For the text-containing cell, return its midpoint in [X, Y] coordinate format. 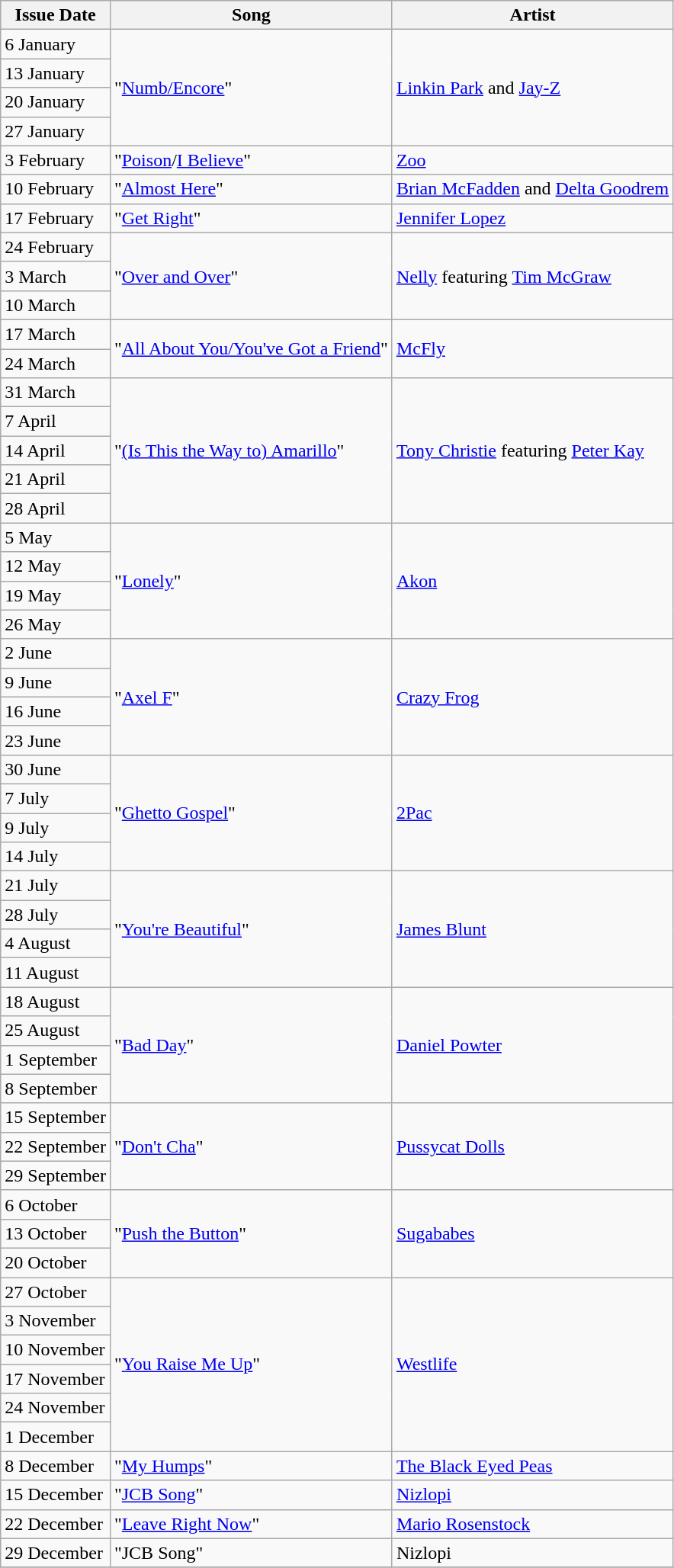
"(Is This the Way to) Amarillo" [251, 451]
12 May [56, 566]
27 January [56, 131]
15 September [56, 1117]
17 March [56, 334]
6 October [56, 1204]
Pussycat Dolls [532, 1146]
16 June [56, 711]
"Push the Button" [251, 1233]
23 June [56, 740]
The Black Eyed Peas [532, 1466]
29 December [56, 1553]
27 October [56, 1292]
"Almost Here" [251, 189]
"Axel F" [251, 697]
Westlife [532, 1364]
15 December [56, 1495]
28 April [56, 508]
Tony Christie featuring Peter Kay [532, 451]
"Bad Day" [251, 1045]
31 March [56, 393]
21 April [56, 479]
20 January [56, 102]
2Pac [532, 813]
19 May [56, 595]
"Poison/I Believe" [251, 160]
8 December [56, 1466]
6 January [56, 44]
22 December [56, 1524]
"All About You/You've Got a Friend" [251, 348]
McFly [532, 348]
"Don't Cha" [251, 1146]
8 September [56, 1089]
10 February [56, 189]
Artist [532, 15]
7 April [56, 422]
28 July [56, 915]
"You Raise Me Up" [251, 1364]
Brian McFadden and Delta Goodrem [532, 189]
22 September [56, 1146]
14 July [56, 857]
9 July [56, 827]
Linkin Park and Jay-Z [532, 88]
13 January [56, 73]
"Numb/Encore" [251, 88]
7 July [56, 798]
Issue Date [56, 15]
11 August [56, 973]
20 October [56, 1262]
Mario Rosenstock [532, 1524]
"Over and Over" [251, 276]
"Get Right" [251, 218]
1 September [56, 1060]
Song [251, 15]
5 May [56, 537]
3 March [56, 276]
"Lonely" [251, 581]
"My Humps" [251, 1466]
Zoo [532, 160]
"Leave Right Now" [251, 1524]
17 November [56, 1379]
Jennifer Lopez [532, 218]
18 August [56, 1002]
Nelly featuring Tim McGraw [532, 276]
James Blunt [532, 929]
Akon [532, 581]
3 February [56, 160]
4 August [56, 944]
25 August [56, 1031]
Crazy Frog [532, 697]
29 September [56, 1175]
17 February [56, 218]
9 June [56, 682]
Sugababes [532, 1233]
10 March [56, 305]
21 July [56, 886]
13 October [56, 1233]
24 March [56, 364]
24 November [56, 1408]
3 November [56, 1321]
30 June [56, 769]
1 December [56, 1437]
2 June [56, 653]
10 November [56, 1350]
"Ghetto Gospel" [251, 813]
26 May [56, 624]
14 April [56, 451]
Daniel Powter [532, 1045]
"You're Beautiful" [251, 929]
24 February [56, 247]
